Output the (x, y) coordinate of the center of the cell containing the given text.  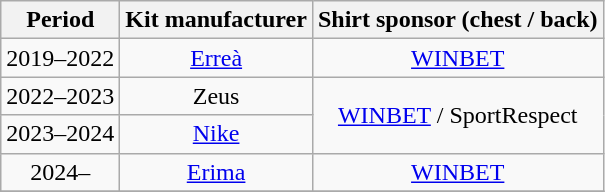
Period (60, 20)
Shirt sponsor (chest / back) (458, 20)
WINBET / SportRespect (458, 115)
Erreà (216, 58)
Kit manufacturer (216, 20)
2022–2023 (60, 96)
Nike (216, 134)
Zeus (216, 96)
2019–2022 (60, 58)
Erima (216, 172)
2024– (60, 172)
2023–2024 (60, 134)
